Capture the cell that displays the provided text and extract its [X, Y] central coordinate. 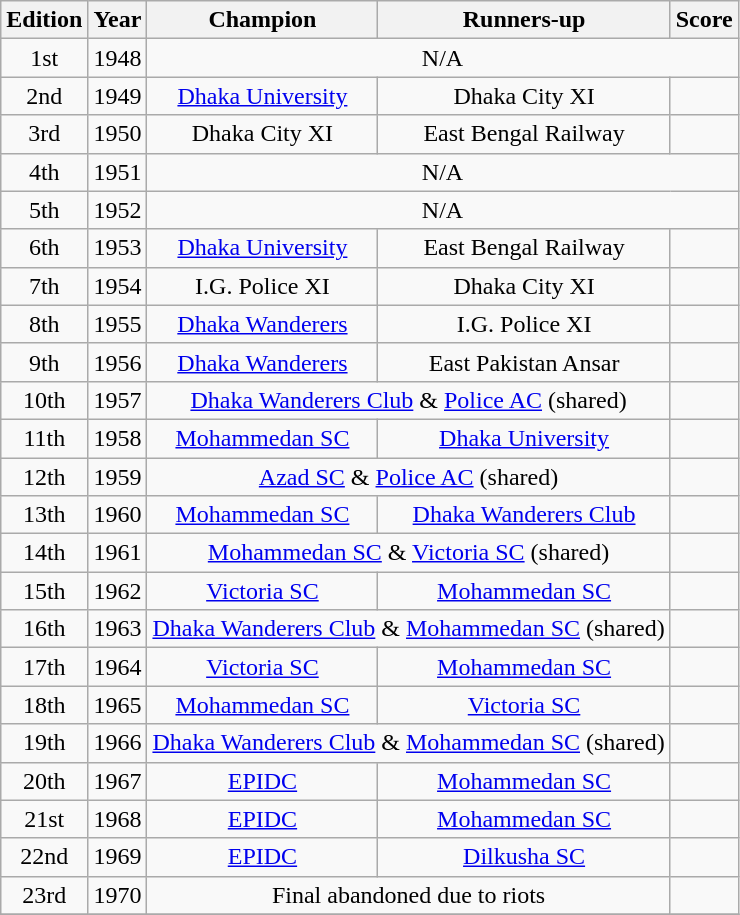
1970 [118, 895]
1957 [118, 400]
22nd [44, 857]
21st [44, 819]
6th [44, 248]
1966 [118, 743]
1955 [118, 324]
1956 [118, 362]
1963 [118, 629]
1960 [118, 515]
1959 [118, 477]
1958 [118, 438]
1961 [118, 553]
Dhaka Wanderers Club & Police AC (shared) [408, 400]
23rd [44, 895]
5th [44, 210]
Edition [44, 20]
1952 [118, 210]
13th [44, 515]
16th [44, 629]
20th [44, 781]
1962 [118, 591]
9th [44, 362]
Year [118, 20]
Dilkusha SC [524, 857]
1969 [118, 857]
Dhaka Wanderers Club [524, 515]
11th [44, 438]
Runners-up [524, 20]
2nd [44, 96]
15th [44, 591]
1968 [118, 819]
4th [44, 172]
10th [44, 400]
1949 [118, 96]
1967 [118, 781]
Mohammedan SC & Victoria SC (shared) [408, 553]
1954 [118, 286]
1st [44, 58]
Score [704, 20]
7th [44, 286]
1953 [118, 248]
17th [44, 667]
3rd [44, 134]
Final abandoned due to riots [408, 895]
Azad SC & Police AC (shared) [408, 477]
14th [44, 553]
18th [44, 705]
Champion [262, 20]
19th [44, 743]
1950 [118, 134]
East Pakistan Ansar [524, 362]
12th [44, 477]
1951 [118, 172]
1948 [118, 58]
1965 [118, 705]
8th [44, 324]
1964 [118, 667]
